Provide the (X, Y) coordinate of the cell's center where the given text is located.  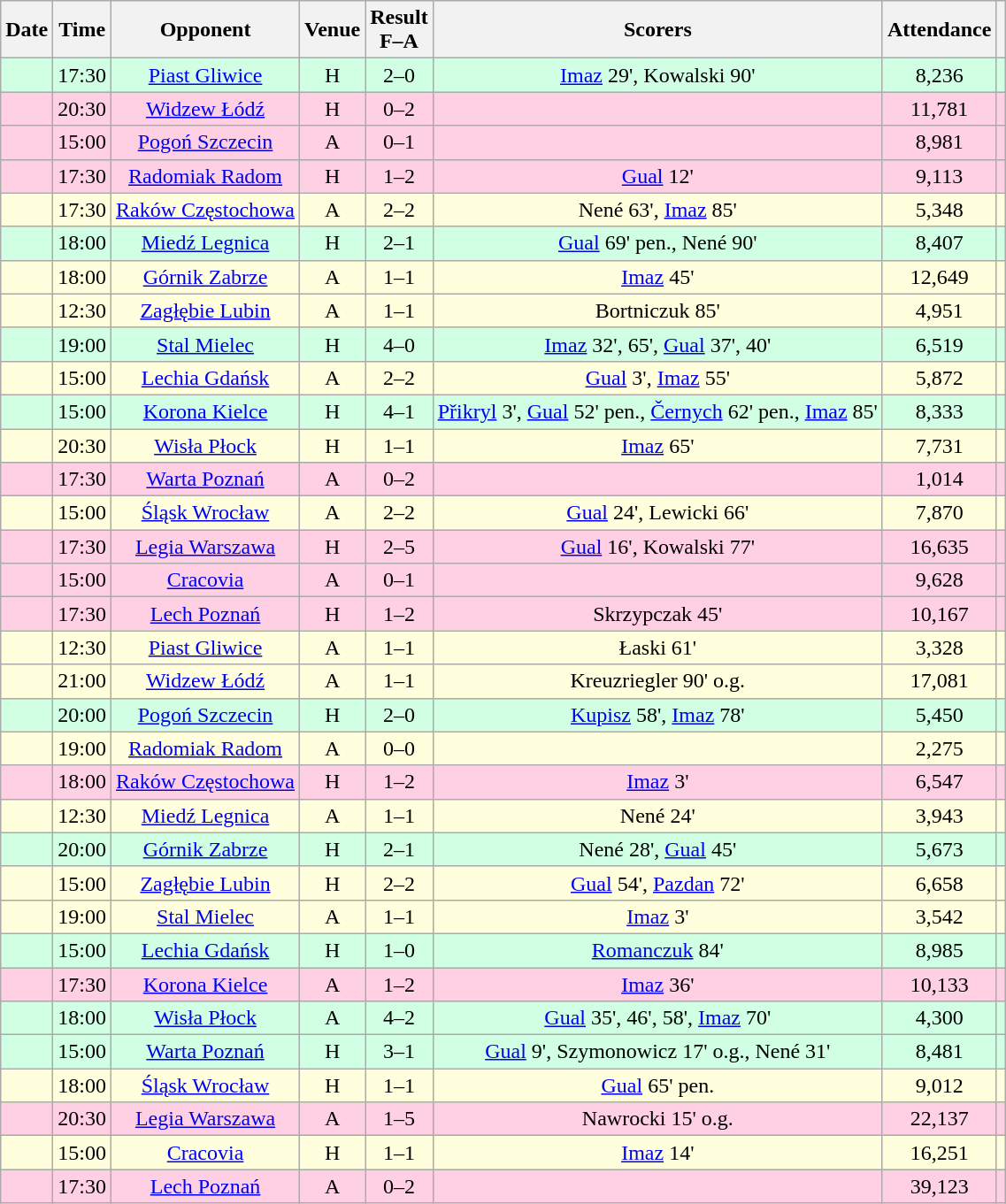
Imaz 29', Kowalski 90' (657, 75)
Gual 65' pen. (657, 1085)
2–5 (399, 547)
9,012 (939, 1085)
Imaz 45' (657, 277)
Date (27, 30)
39,123 (939, 1186)
ResultF–A (399, 30)
5,348 (939, 210)
Imaz 65' (657, 445)
6,547 (939, 782)
3,943 (939, 816)
Bortniczuk 85' (657, 311)
10,167 (939, 614)
4–1 (399, 411)
11,781 (939, 109)
22,137 (939, 1119)
6,658 (939, 883)
10,133 (939, 985)
21:00 (82, 681)
3–1 (399, 1052)
Kreuzriegler 90' o.g. (657, 681)
16,635 (939, 547)
Nené 28', Gual 45' (657, 849)
7,731 (939, 445)
12,649 (939, 277)
8,236 (939, 75)
Łaski 61' (657, 648)
Imaz 36' (657, 985)
1,014 (939, 479)
17,081 (939, 681)
2,275 (939, 748)
Imaz 32', 65', Gual 37', 40' (657, 344)
Gual 35', 46', 58', Imaz 70' (657, 1018)
4–0 (399, 344)
4,300 (939, 1018)
8,985 (939, 950)
8,333 (939, 411)
Kupisz 58', Imaz 78' (657, 715)
5,673 (939, 849)
7,870 (939, 513)
8,481 (939, 1052)
Gual 69' pen., Nené 90' (657, 243)
Nené 63', Imaz 85' (657, 210)
Gual 3', Imaz 55' (657, 378)
Venue (333, 30)
Time (82, 30)
16,251 (939, 1153)
Přikryl 3', Gual 52' pen., Černych 62' pen., Imaz 85' (657, 411)
Scorers (657, 30)
5,450 (939, 715)
3,328 (939, 648)
6,519 (939, 344)
Nené 24' (657, 816)
8,981 (939, 142)
Attendance (939, 30)
0–0 (399, 748)
1–5 (399, 1119)
8,407 (939, 243)
1–0 (399, 950)
9,628 (939, 580)
Romanczuk 84' (657, 950)
Gual 9', Szymonowicz 17' o.g., Nené 31' (657, 1052)
Gual 54', Pazdan 72' (657, 883)
3,542 (939, 916)
5,872 (939, 378)
4–2 (399, 1018)
Opponent (205, 30)
9,113 (939, 176)
4,951 (939, 311)
Skrzypczak 45' (657, 614)
Gual 12' (657, 176)
Imaz 14' (657, 1153)
Nawrocki 15' o.g. (657, 1119)
Gual 24', Lewicki 66' (657, 513)
Gual 16', Kowalski 77' (657, 547)
